Locate the cell with the specified text and output its [X, Y] center coordinate. 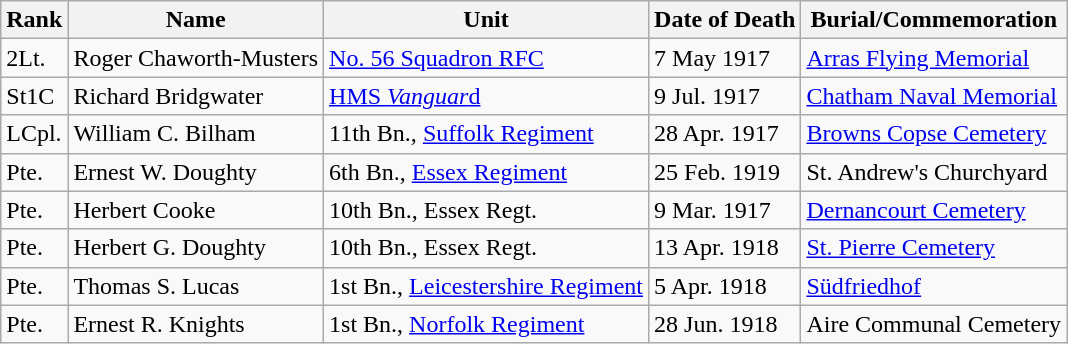
Name [196, 20]
Richard Bridgwater [196, 96]
Rank [34, 20]
Unit [486, 20]
9 Jul. 1917 [725, 96]
Roger Chaworth-Musters [196, 58]
No. 56 Squadron RFC [486, 58]
Chatham Naval Memorial [934, 96]
Ernest W. Doughty [196, 172]
LCpl. [34, 134]
25 Feb. 1919 [725, 172]
St1C [34, 96]
William C. Bilham [196, 134]
HMS Vanguard [486, 96]
Date of Death [725, 20]
6th Bn., Essex Regiment [486, 172]
9 Mar. 1917 [725, 210]
Südfriedhof [934, 286]
Dernancourt Cemetery [934, 210]
1st Bn., Leicestershire Regiment [486, 286]
13 Apr. 1918 [725, 248]
Thomas S. Lucas [196, 286]
Browns Copse Cemetery [934, 134]
2Lt. [34, 58]
1st Bn., Norfolk Regiment [486, 324]
Herbert G. Doughty [196, 248]
11th Bn., Suffolk Regiment [486, 134]
St. Andrew's Churchyard [934, 172]
28 Jun. 1918 [725, 324]
St. Pierre Cemetery [934, 248]
Arras Flying Memorial [934, 58]
7 May 1917 [725, 58]
Herbert Cooke [196, 210]
Aire Communal Cemetery [934, 324]
5 Apr. 1918 [725, 286]
Burial/Commemoration [934, 20]
28 Apr. 1917 [725, 134]
Ernest R. Knights [196, 324]
